From the cell containing the given text, extract its center point as (x, y) coordinate. 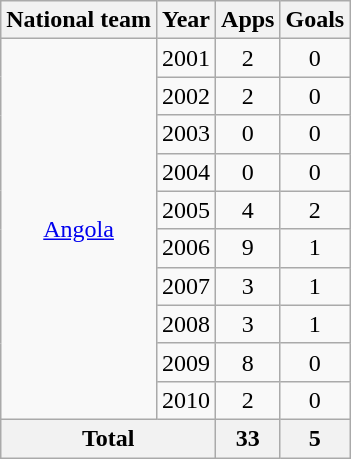
Year (186, 20)
5 (315, 438)
Goals (315, 20)
2007 (186, 286)
8 (248, 362)
Angola (79, 230)
2002 (186, 96)
2006 (186, 248)
2003 (186, 134)
2001 (186, 58)
Total (108, 438)
4 (248, 210)
2008 (186, 324)
2009 (186, 362)
2004 (186, 172)
2005 (186, 210)
9 (248, 248)
Apps (248, 20)
33 (248, 438)
National team (79, 20)
2010 (186, 400)
